Determine the (X, Y) coordinate at the center of the cell enclosing the given text.  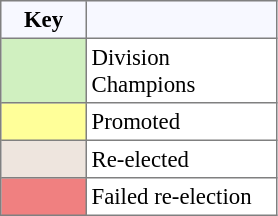
Re-elected (181, 159)
Promoted (181, 122)
Failed re-election (181, 197)
Division Champions (181, 70)
Key (44, 20)
